Search for the cell housing the specified text and yield its (X, Y) center coordinate. 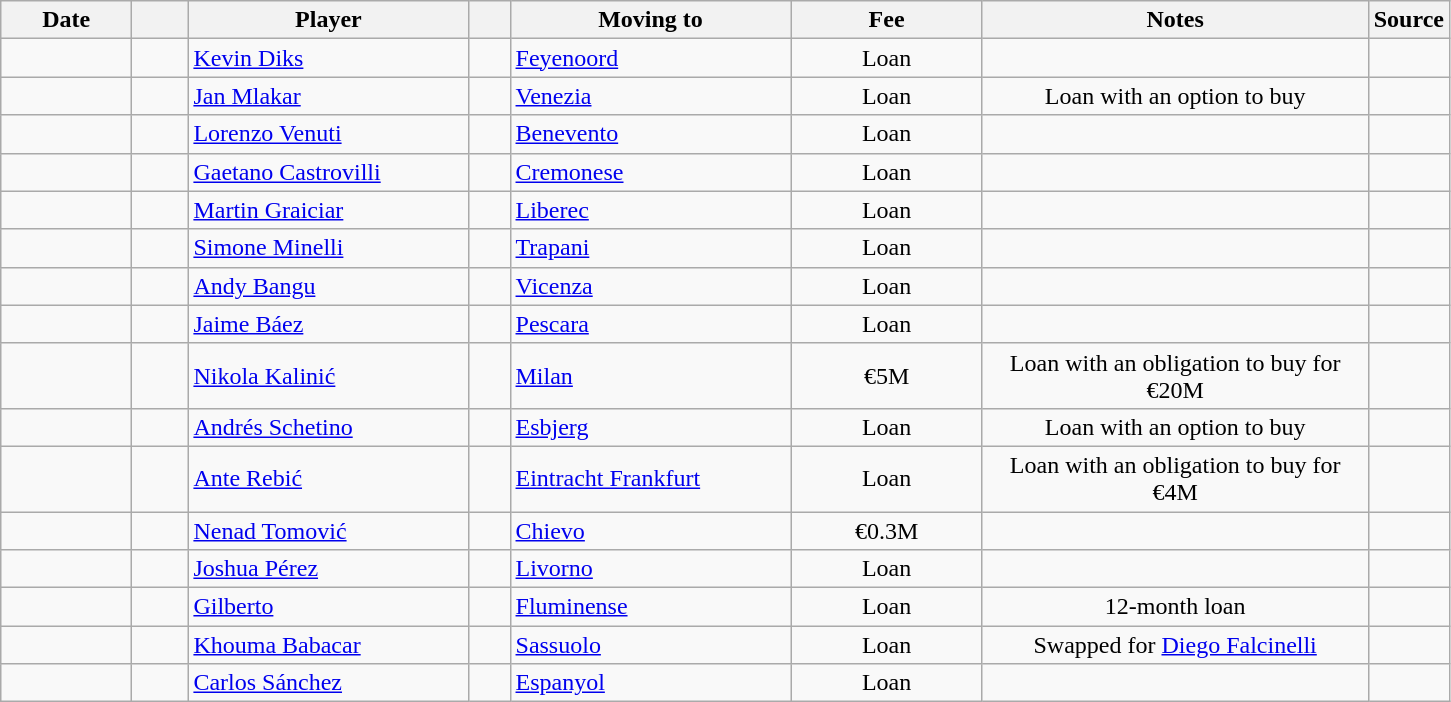
Gaetano Castrovilli (328, 172)
Moving to (650, 20)
Jaime Báez (328, 324)
Livorno (650, 569)
Benevento (650, 134)
Player (328, 20)
Vicenza (650, 286)
Espanyol (650, 683)
12-month loan (1175, 607)
Source (1408, 20)
Andy Bangu (328, 286)
Andrés Schetino (328, 427)
Loan with an obligation to buy for €20M (1175, 376)
Nikola Kalinić (328, 376)
€0.3M (886, 531)
Khouma Babacar (328, 645)
Simone Minelli (328, 248)
Feyenoord (650, 58)
Fee (886, 20)
Liberec (650, 210)
Loan with an obligation to buy for €4M (1175, 478)
Milan (650, 376)
Venezia (650, 96)
Ante Rebić (328, 478)
Swapped for Diego Falcinelli (1175, 645)
Pescara (650, 324)
Carlos Sánchez (328, 683)
Fluminense (650, 607)
Chievo (650, 531)
Gilberto (328, 607)
Kevin Diks (328, 58)
Joshua Pérez (328, 569)
Lorenzo Venuti (328, 134)
Trapani (650, 248)
Martin Graiciar (328, 210)
Nenad Tomović (328, 531)
Esbjerg (650, 427)
Notes (1175, 20)
Cremonese (650, 172)
€5M (886, 376)
Date (66, 20)
Sassuolo (650, 645)
Jan Mlakar (328, 96)
Eintracht Frankfurt (650, 478)
